Locate the cell with the specified text and output its (X, Y) center coordinate. 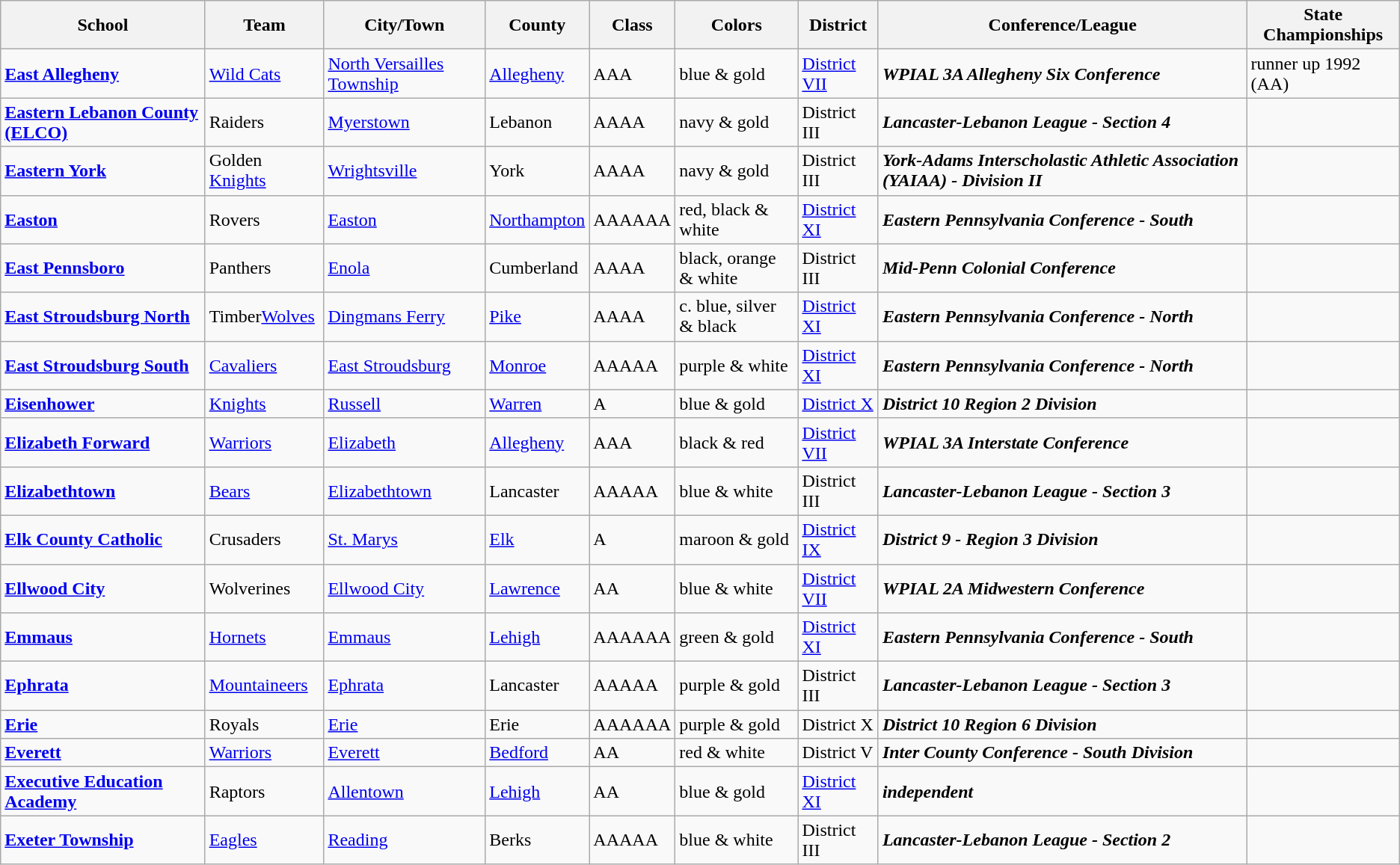
Bears (265, 490)
Russell (405, 404)
Allentown (405, 791)
Raiders (265, 123)
independent (1062, 791)
Crusaders (265, 540)
City/Town (405, 25)
York-Adams Interscholastic Athletic Association (YAIAA) - Division II (1062, 170)
East Stroudsburg (405, 365)
York (537, 170)
St. Marys (405, 540)
Class (633, 25)
Elk County Catholic (103, 540)
purple & white (737, 365)
Eastern Lebanon County (ELCO) (103, 123)
Rovers (265, 220)
Raptors (265, 791)
Team (265, 25)
Enola (405, 268)
District 9 - Region 3 Division (1062, 540)
District (838, 25)
East Pennsboro (103, 268)
Exeter Township (103, 840)
District V (838, 753)
Mid-Penn Colonial Conference (1062, 268)
WPIAL 3A Allegheny Six Conference (1062, 73)
red, black & white (737, 220)
Eisenhower (103, 404)
State Championships (1323, 25)
Wolverines (265, 588)
Myerstown (405, 123)
Pike (537, 317)
Royals (265, 724)
Bedford (537, 753)
Lawrence (537, 588)
District 10 Region 6 Division (1062, 724)
Inter County Conference - South Division (1062, 753)
East Allegheny (103, 73)
runner up 1992 (AA) (1323, 73)
East Stroudsburg North (103, 317)
School (103, 25)
black & red (737, 443)
Elizabeth (405, 443)
Eastern York (103, 170)
Elizabeth Forward (103, 443)
Golden Knights (265, 170)
Wrightsville (405, 170)
Eagles (265, 840)
Hornets (265, 637)
Monroe (537, 365)
Colors (737, 25)
Panthers (265, 268)
Elk (537, 540)
red & white (737, 753)
Northampton (537, 220)
WPIAL 3A Interstate Conference (1062, 443)
Mountaineers (265, 686)
Knights (265, 404)
District 10 Region 2 Division (1062, 404)
Conference/League (1062, 25)
District IX (838, 540)
c. blue, silver & black (737, 317)
County (537, 25)
maroon & gold (737, 540)
North Versailles Township (405, 73)
Berks (537, 840)
Dingmans Ferry (405, 317)
WPIAL 2A Midwestern Conference (1062, 588)
Executive Education Academy (103, 791)
green & gold (737, 637)
Lancaster-Lebanon League - Section 4 (1062, 123)
Cumberland (537, 268)
Cavaliers (265, 365)
Wild Cats (265, 73)
Reading (405, 840)
Warren (537, 404)
black, orange & white (737, 268)
Lebanon (537, 123)
TimberWolves (265, 317)
East Stroudsburg South (103, 365)
Lancaster-Lebanon League - Section 2 (1062, 840)
